For the text-containing cell, return its midpoint in (x, y) coordinate format. 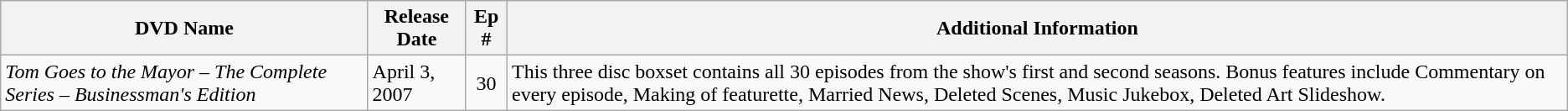
Additional Information (1038, 29)
Ep # (487, 29)
Release Date (417, 29)
April 3, 2007 (417, 82)
Tom Goes to the Mayor – The Complete Series – Businessman's Edition (184, 82)
DVD Name (184, 29)
30 (487, 82)
